Locate the cell with the specified text and output its (x, y) center coordinate. 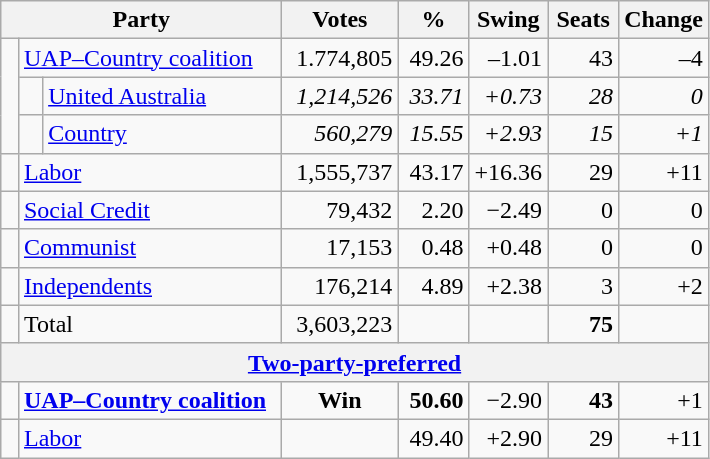
+16.36 (508, 172)
−2.49 (508, 210)
1,555,737 (340, 172)
49.26 (434, 58)
Communist (150, 248)
1,214,526 (340, 96)
28 (584, 96)
–1.01 (508, 58)
+2 (664, 286)
79,432 (340, 210)
50.60 (434, 400)
3 (584, 286)
Votes (340, 20)
+0.48 (508, 248)
+2.93 (508, 134)
75 (584, 324)
+2.90 (508, 438)
Seats (584, 20)
15 (584, 134)
176,214 (340, 286)
United Australia (162, 96)
Country (162, 134)
2.20 (434, 210)
Social Credit (150, 210)
Party (142, 20)
Change (664, 20)
–4 (664, 58)
33.71 (434, 96)
1.774,805 (340, 58)
−2.90 (508, 400)
4.89 (434, 286)
Swing (508, 20)
0.48 (434, 248)
+2.38 (508, 286)
17,153 (340, 248)
% (434, 20)
Independents (150, 286)
+0.73 (508, 96)
560,279 (340, 134)
15.55 (434, 134)
49.40 (434, 438)
3,603,223 (340, 324)
Win (340, 400)
Total (150, 324)
43.17 (434, 172)
Two-party-preferred (355, 362)
